Find where the given text appears and provide that cell's center as (x, y) coordinate. 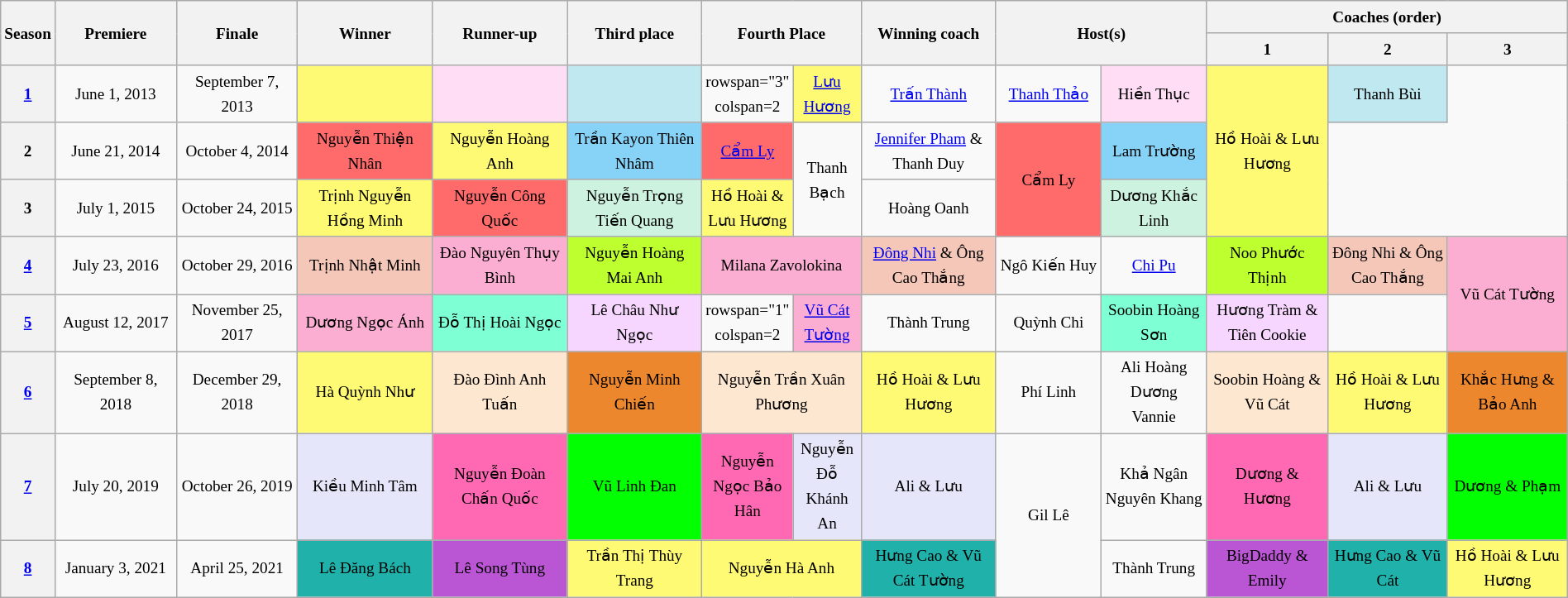
Thanh Thảo (1049, 94)
rowspan="1" colspan=2 (748, 323)
Dương Khắc Linh (1154, 208)
July 23, 2016 (116, 265)
April 25, 2021 (237, 569)
Trần Thị Thùy Trang (635, 569)
Quỳnh Chi (1049, 323)
September 8, 2018 (116, 392)
Đào Nguyên Thụy Bình (500, 265)
November 25, 2017 (237, 323)
7 (28, 486)
Soobin Hoàng & Vũ Cát (1267, 392)
Ali Hoàng DươngVannie (1154, 392)
October 29, 2016 (237, 265)
Khả NgânNguyên Khang (1154, 486)
June 21, 2014 (116, 151)
June 1, 2013 (116, 94)
October 26, 2019 (237, 486)
Nguyễn Công Quốc (500, 208)
Trịnh Nguyễn Hồng Minh (366, 208)
Lam Trường (1154, 151)
BigDaddy & Emily (1267, 569)
Đỗ Thị Hoài Ngọc (500, 323)
Winner (366, 33)
Hà Quỳnh Như (366, 392)
Hiền Thục (1154, 94)
Nguyễn Thiện Nhân (366, 151)
Hương Tràm & Tiên Cookie (1267, 323)
Dương & Hương (1267, 486)
Milana Zavolokina (782, 265)
Hoàng Oanh (928, 208)
Runner-up (500, 33)
Phí Linh (1049, 392)
Winning coach (928, 33)
Gil Lê (1049, 515)
October 24, 2015 (237, 208)
Nguyễn Hoàng Anh (500, 151)
Fourth Place (782, 33)
Season (28, 33)
Ngô Kiến Huy (1049, 265)
8 (28, 569)
Thanh Bùi (1388, 94)
Nguyễn Trọng Tiến Quang (635, 208)
Jennifer Pham & Thanh Duy (928, 151)
Chi Pu (1154, 265)
Soobin Hoàng Sơn (1154, 323)
Hưng Cao & Vũ Cát (1388, 569)
July 1, 2015 (116, 208)
Hưng Cao & Vũ Cát Tường (928, 569)
Vũ Linh Đan (635, 486)
Lê Song Tùng (500, 569)
January 3, 2021 (116, 569)
Trịnh Nhật Minh (366, 265)
Nguyễn Ngọc Bảo Hân (748, 486)
Nguyễn Đoàn Chấn Quốc (500, 486)
Kiều Minh Tâm (366, 486)
August 12, 2017 (116, 323)
Nguyễn Hoàng Mai Anh (635, 265)
Nguyễn Minh Chiến (635, 392)
Lưu Hương (827, 94)
Finale (237, 33)
Nguyễn Hà Anh (782, 569)
6 (28, 392)
Dương Ngọc Ánh (366, 323)
September 7, 2013 (237, 94)
Trấn Thành (928, 94)
October 4, 2014 (237, 151)
Nguyễn Đỗ Khánh An (827, 486)
Lê Châu Như Ngọc (635, 323)
Premiere (116, 33)
Lê Đăng Bách (366, 569)
Coaches (order) (1387, 17)
4 (28, 265)
December 29, 2018 (237, 392)
Trần Kayon Thiên Nhâm (635, 151)
Dương & Phạm (1507, 486)
Host(s) (1102, 33)
Noo Phước Thịnh (1267, 265)
5 (28, 323)
Thanh Bạch (827, 179)
July 20, 2019 (116, 486)
Nguyễn Trần Xuân Phương (782, 392)
Khắc Hưng & Bảo Anh (1507, 392)
rowspan="3" colspan=2 (748, 94)
Đào Đình Anh Tuấn (500, 392)
Third place (635, 33)
